Scan for the cell matching the given text and deliver its (X, Y) coordinate at center. 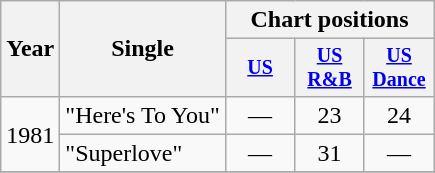
"Superlove" (143, 153)
Chart positions (329, 20)
"Here's To You" (143, 115)
1981 (30, 134)
USR&B (330, 68)
Single (143, 49)
31 (330, 153)
USDance (398, 68)
Year (30, 49)
23 (330, 115)
24 (398, 115)
US (260, 68)
